Detect which cell encompasses the target text, then output its (x, y) center coordinate. 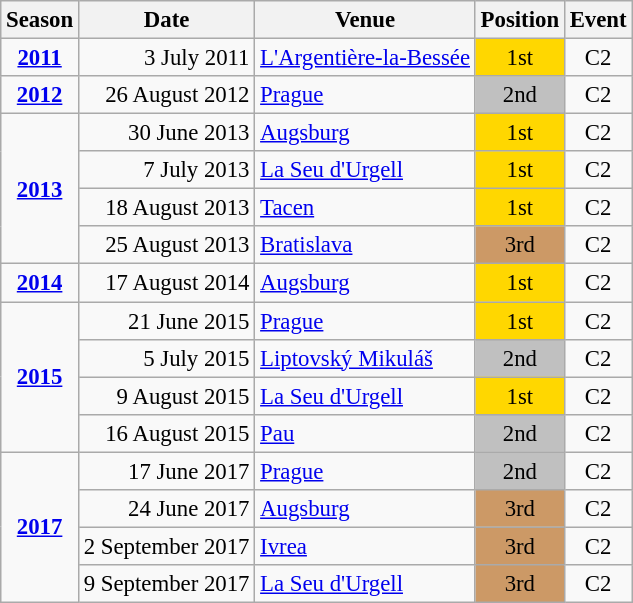
3 July 2011 (166, 58)
Bratislava (365, 245)
2012 (40, 95)
L'Argentière-la-Bessée (365, 58)
5 July 2015 (166, 358)
25 August 2013 (166, 245)
2014 (40, 283)
7 July 2013 (166, 170)
Season (40, 20)
18 August 2013 (166, 208)
17 June 2017 (166, 471)
16 August 2015 (166, 433)
2 September 2017 (166, 546)
9 September 2017 (166, 584)
Venue (365, 20)
26 August 2012 (166, 95)
Ivrea (365, 546)
2013 (40, 189)
Date (166, 20)
2015 (40, 377)
17 August 2014 (166, 283)
Position (520, 20)
Event (598, 20)
Pau (365, 433)
2017 (40, 527)
24 June 2017 (166, 509)
2011 (40, 58)
9 August 2015 (166, 396)
Liptovský Mikuláš (365, 358)
30 June 2013 (166, 133)
Tacen (365, 208)
21 June 2015 (166, 321)
